Extract the (x, y) coordinate from the center of the cell holding the provided text.  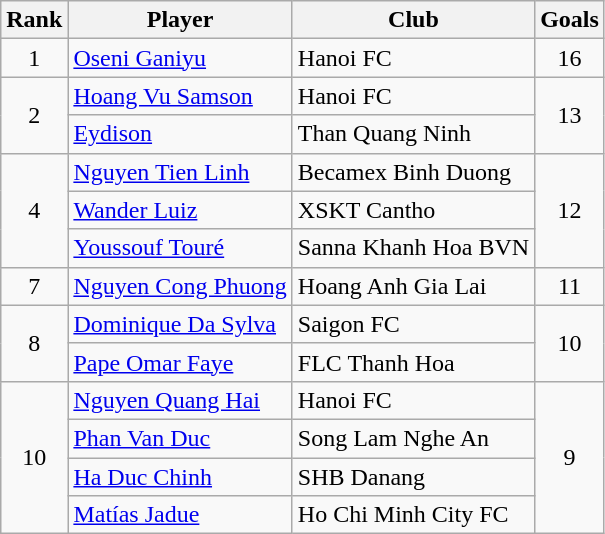
12 (570, 210)
Nguyen Quang Hai (180, 400)
Dominique Da Sylva (180, 324)
2 (34, 115)
Than Quang Ninh (413, 134)
11 (570, 286)
Hoang Anh Gia Lai (413, 286)
Pape Omar Faye (180, 362)
SHB Danang (413, 477)
Goals (570, 20)
Saigon FC (413, 324)
Rank (34, 20)
13 (570, 115)
Matías Jadue (180, 515)
Wander Luiz (180, 210)
8 (34, 343)
Club (413, 20)
Sanna Khanh Hoa BVN (413, 248)
XSKT Cantho (413, 210)
Ho Chi Minh City FC (413, 515)
Becamex Binh Duong (413, 172)
Eydison (180, 134)
Phan Van Duc (180, 438)
Hoang Vu Samson (180, 96)
FLC Thanh Hoa (413, 362)
Player (180, 20)
1 (34, 58)
Nguyen Cong Phuong (180, 286)
Oseni Ganiyu (180, 58)
4 (34, 210)
9 (570, 457)
7 (34, 286)
Song Lam Nghe An (413, 438)
Youssouf Touré (180, 248)
Ha Duc Chinh (180, 477)
Nguyen Tien Linh (180, 172)
16 (570, 58)
